Provide the (X, Y) coordinate of the cell's center where the given text is located.  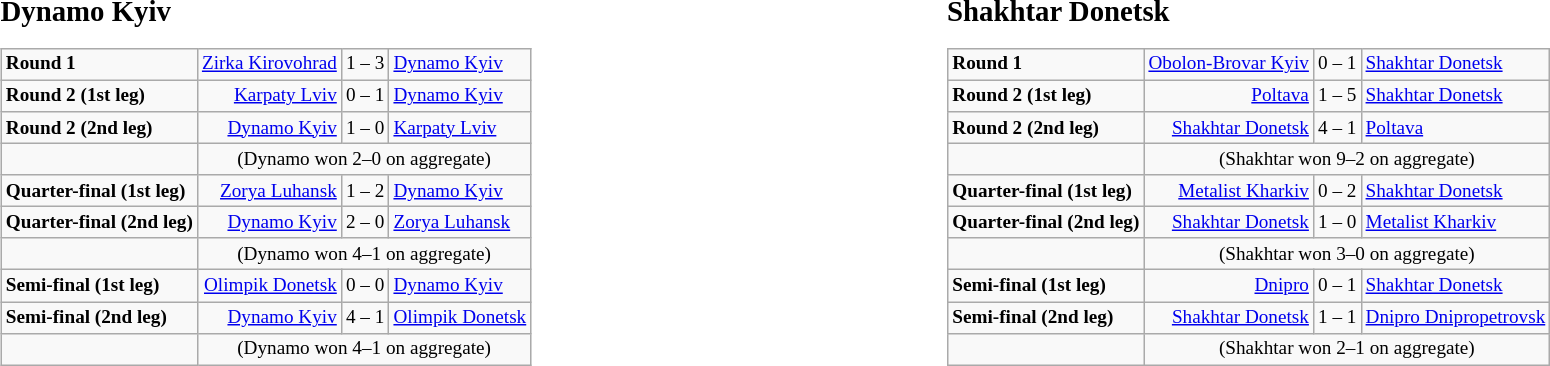
Zirka Kirovohrad (269, 64)
(Dynamo won 2–0 on aggregate) (364, 159)
1 – 2 (365, 191)
0 – 0 (365, 286)
(Shakhtar won 2–1 on aggregate) (1347, 349)
0 – 2 (1337, 191)
Dnipro (1229, 286)
1 – 1 (1337, 318)
2 – 0 (365, 223)
(Shakhtar won 3–0 on aggregate) (1347, 254)
1 – 5 (1337, 96)
Obolon-Brovar Kyiv (1229, 64)
Dnipro Dnipropetrovsk (1456, 318)
(Shakhtar won 9–2 on aggregate) (1347, 159)
1 – 3 (365, 64)
